Determine the [X, Y] coordinate at the center of the cell enclosing the given text.  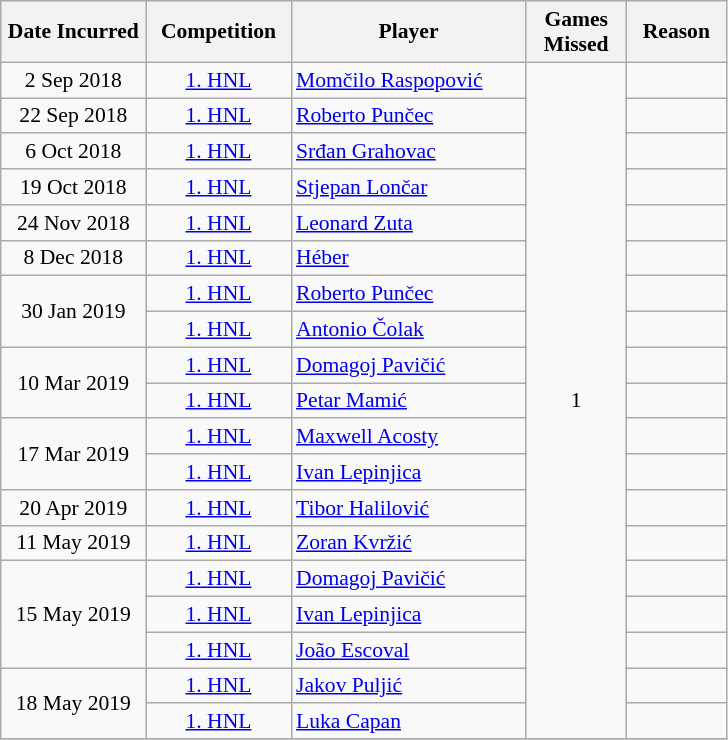
Momčilo Raspopović [408, 80]
Leonard Zuta [408, 223]
6 Oct 2018 [74, 152]
1 [576, 400]
8 Dec 2018 [74, 258]
17 Mar 2019 [74, 454]
Antonio Čolak [408, 330]
24 Nov 2018 [74, 223]
Stjepan Lončar [408, 187]
Date Incurred [74, 32]
Tibor Halilović [408, 508]
João Escoval [408, 650]
Reason [676, 32]
Petar Mamić [408, 401]
22 Sep 2018 [74, 116]
Jakov Puljić [408, 686]
Luka Capan [408, 722]
18 May 2019 [74, 704]
20 Apr 2019 [74, 508]
11 May 2019 [74, 543]
Zoran Kvržić [408, 543]
Srđan Grahovac [408, 152]
30 Jan 2019 [74, 312]
Player [408, 32]
Maxwell Acosty [408, 437]
Games Missed [576, 32]
15 May 2019 [74, 614]
Competition [218, 32]
19 Oct 2018 [74, 187]
10 Mar 2019 [74, 382]
2 Sep 2018 [74, 80]
Héber [408, 258]
